Pinpoint the cell where the given text exists, returning its (x, y) midpoint coordinate. 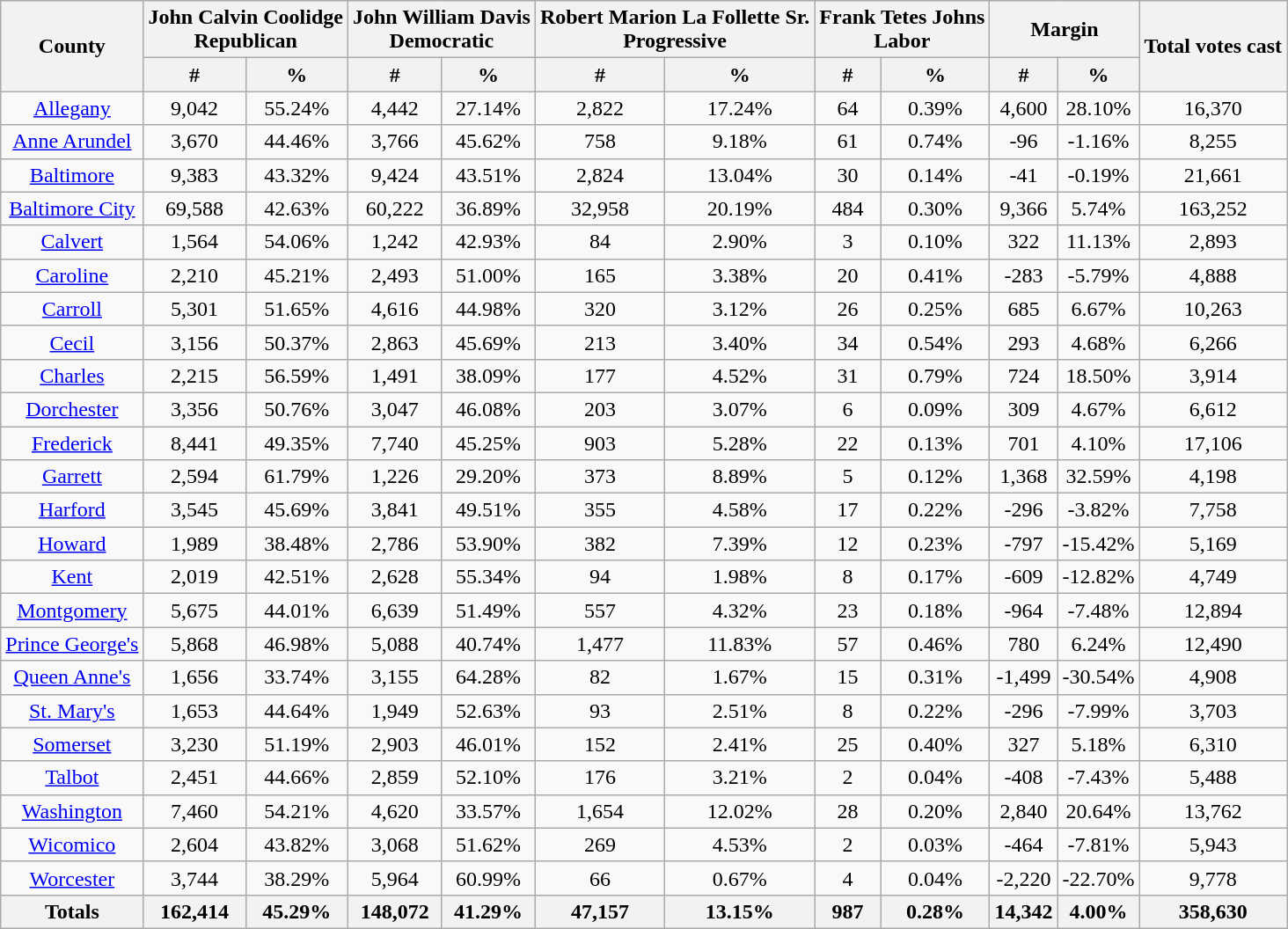
28 (848, 811)
7,740 (394, 443)
33.57% (488, 811)
Robert Marion La Follette Sr.Progressive (674, 30)
3,766 (394, 142)
Baltimore City (72, 208)
43.32% (296, 175)
1.98% (740, 577)
8,441 (194, 443)
66 (600, 878)
54.06% (296, 242)
0.30% (935, 208)
2,824 (600, 175)
-15.42% (1098, 544)
3,841 (394, 510)
8,255 (1213, 142)
42.93% (488, 242)
1,242 (394, 242)
3.21% (740, 778)
17,106 (1213, 443)
0.18% (935, 611)
41.29% (488, 911)
Allegany (72, 108)
9,778 (1213, 878)
3,155 (394, 677)
557 (600, 611)
309 (1024, 409)
40.74% (488, 644)
2,893 (1213, 242)
47,157 (600, 911)
38.48% (296, 544)
0.14% (935, 175)
Somerset (72, 744)
Talbot (72, 778)
20.64% (1098, 811)
1,564 (194, 242)
2,215 (194, 376)
44.01% (296, 611)
1,491 (394, 376)
4,442 (394, 108)
25 (848, 744)
Howard (72, 544)
3,545 (194, 510)
6.67% (1098, 309)
0.13% (935, 443)
2,859 (394, 778)
-7.99% (1098, 711)
9,366 (1024, 208)
8.89% (740, 477)
50.37% (296, 342)
46.01% (488, 744)
3,670 (194, 142)
4.67% (1098, 409)
23 (848, 611)
-609 (1024, 577)
176 (600, 778)
0.09% (935, 409)
2,604 (194, 845)
13,762 (1213, 811)
64.28% (488, 677)
38.09% (488, 376)
3 (848, 242)
Total votes cast (1213, 46)
51.65% (296, 309)
61.79% (296, 477)
4,620 (394, 811)
0.67% (740, 878)
3,047 (394, 409)
3,068 (394, 845)
4.52% (740, 376)
6,266 (1213, 342)
94 (600, 577)
780 (1024, 644)
4,749 (1213, 577)
9.18% (740, 142)
20 (848, 275)
3,914 (1213, 376)
Garrett (72, 477)
3,230 (194, 744)
50.76% (296, 409)
5.74% (1098, 208)
5.18% (1098, 744)
5.28% (740, 443)
52.10% (488, 778)
0.10% (935, 242)
12,894 (1213, 611)
-797 (1024, 544)
4,616 (394, 309)
60.99% (488, 878)
4,198 (1213, 477)
4.68% (1098, 342)
148,072 (394, 911)
7.39% (740, 544)
2,019 (194, 577)
3.07% (740, 409)
0.25% (935, 309)
St. Mary's (72, 711)
177 (600, 376)
5 (848, 477)
17 (848, 510)
Kent (72, 577)
373 (600, 477)
Caroline (72, 275)
51.00% (488, 275)
2,786 (394, 544)
54.21% (296, 811)
5,943 (1213, 845)
2,840 (1024, 811)
327 (1024, 744)
355 (600, 510)
Cecil (72, 342)
26 (848, 309)
Baltimore (72, 175)
-1,499 (1024, 677)
-464 (1024, 845)
3.40% (740, 342)
7,460 (194, 811)
5,488 (1213, 778)
269 (600, 845)
4,888 (1213, 275)
Totals (72, 911)
320 (600, 309)
Washington (72, 811)
36.89% (488, 208)
382 (600, 544)
30 (848, 175)
42.51% (296, 577)
2,822 (600, 108)
44.46% (296, 142)
John William DavisDemocratic (442, 30)
0.17% (935, 577)
84 (600, 242)
6,639 (394, 611)
11.13% (1098, 242)
61 (848, 142)
903 (600, 443)
2,594 (194, 477)
0.40% (935, 744)
32.59% (1098, 477)
6,310 (1213, 744)
43.51% (488, 175)
152 (600, 744)
42.63% (296, 208)
0.39% (935, 108)
4.32% (740, 611)
9,424 (394, 175)
293 (1024, 342)
-7.81% (1098, 845)
22 (848, 443)
6,612 (1213, 409)
701 (1024, 443)
Carroll (72, 309)
31 (848, 376)
6 (848, 409)
Queen Anne's (72, 677)
-5.79% (1098, 275)
Calvert (72, 242)
49.51% (488, 510)
-7.43% (1098, 778)
2,863 (394, 342)
29.20% (488, 477)
5,169 (1213, 544)
6.24% (1098, 644)
County (72, 46)
4.00% (1098, 911)
-41 (1024, 175)
57 (848, 644)
1,989 (194, 544)
Anne Arundel (72, 142)
4.53% (740, 845)
3,356 (194, 409)
2.90% (740, 242)
51.19% (296, 744)
4 (848, 878)
358,630 (1213, 911)
21,661 (1213, 175)
-7.48% (1098, 611)
165 (600, 275)
55.34% (488, 577)
13.04% (740, 175)
3.38% (740, 275)
Charles (72, 376)
213 (600, 342)
12.02% (740, 811)
51.49% (488, 611)
20.19% (740, 208)
-408 (1024, 778)
-96 (1024, 142)
49.35% (296, 443)
5,088 (394, 644)
Wicomico (72, 845)
56.59% (296, 376)
44.64% (296, 711)
1,949 (394, 711)
2,210 (194, 275)
Worcester (72, 878)
4.10% (1098, 443)
0.20% (935, 811)
45.25% (488, 443)
Prince George's (72, 644)
724 (1024, 376)
5,868 (194, 644)
46.98% (296, 644)
163,252 (1213, 208)
7,758 (1213, 510)
4,600 (1024, 108)
34 (848, 342)
12,490 (1213, 644)
2,628 (394, 577)
3,744 (194, 878)
69,588 (194, 208)
-30.54% (1098, 677)
38.29% (296, 878)
-283 (1024, 275)
5,301 (194, 309)
28.10% (1098, 108)
4,908 (1213, 677)
2,451 (194, 778)
987 (848, 911)
0.74% (935, 142)
484 (848, 208)
3.12% (740, 309)
52.63% (488, 711)
33.74% (296, 677)
14,342 (1024, 911)
9,042 (194, 108)
-0.19% (1098, 175)
2.51% (740, 711)
0.28% (935, 911)
0.41% (935, 275)
Margin (1065, 30)
5,675 (194, 611)
Frederick (72, 443)
4.58% (740, 510)
1.67% (740, 677)
27.14% (488, 108)
16,370 (1213, 108)
0.79% (935, 376)
10,263 (1213, 309)
60,222 (394, 208)
3,156 (194, 342)
0.23% (935, 544)
322 (1024, 242)
51.62% (488, 845)
44.66% (296, 778)
685 (1024, 309)
18.50% (1098, 376)
1,653 (194, 711)
0.46% (935, 644)
-12.82% (1098, 577)
9,383 (194, 175)
Dorchester (72, 409)
-22.70% (1098, 878)
46.08% (488, 409)
32,958 (600, 208)
1,654 (600, 811)
43.82% (296, 845)
-2,220 (1024, 878)
1,656 (194, 677)
0.31% (935, 677)
-964 (1024, 611)
53.90% (488, 544)
55.24% (296, 108)
162,414 (194, 911)
17.24% (740, 108)
44.98% (488, 309)
Harford (72, 510)
203 (600, 409)
1,477 (600, 644)
John Calvin CoolidgeRepublican (245, 30)
15 (848, 677)
82 (600, 677)
12 (848, 544)
758 (600, 142)
45.21% (296, 275)
0.03% (935, 845)
5,964 (394, 878)
2.41% (740, 744)
3,703 (1213, 711)
93 (600, 711)
-1.16% (1098, 142)
2,903 (394, 744)
2,493 (394, 275)
0.54% (935, 342)
64 (848, 108)
45.62% (488, 142)
1,368 (1024, 477)
-3.82% (1098, 510)
1,226 (394, 477)
11.83% (740, 644)
45.29% (296, 911)
0.12% (935, 477)
13.15% (740, 911)
Frank Tetes JohnsLabor (903, 30)
Montgomery (72, 611)
